Provide the [x, y] coordinate of the cell's center where the given text is located.  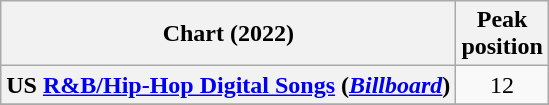
12 [502, 85]
Peakposition [502, 34]
US R&B/Hip-Hop Digital Songs (Billboard) [228, 85]
Chart (2022) [228, 34]
